Detect which cell encompasses the target text, then output its [X, Y] center coordinate. 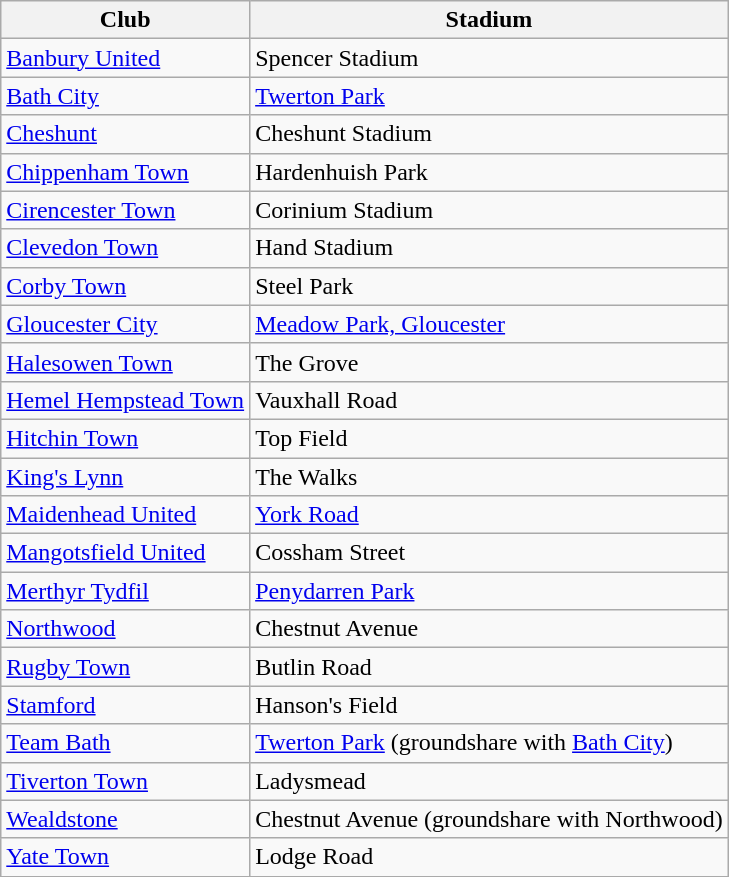
Vauxhall Road [490, 400]
Maidenhead United [126, 515]
Tiverton Town [126, 781]
Northwood [126, 629]
Twerton Park (groundshare with Bath City) [490, 743]
Cirencester Town [126, 210]
Halesowen Town [126, 362]
Stadium [490, 20]
King's Lynn [126, 477]
Yate Town [126, 857]
Hanson's Field [490, 705]
Penydarren Park [490, 591]
Wealdstone [126, 819]
Mangotsfield United [126, 553]
Hitchin Town [126, 438]
Team Bath [126, 743]
Hand Stadium [490, 248]
Twerton Park [490, 96]
Butlin Road [490, 667]
Steel Park [490, 286]
Lodge Road [490, 857]
Cossham Street [490, 553]
Banbury United [126, 58]
The Grove [490, 362]
Stamford [126, 705]
Top Field [490, 438]
Ladysmead [490, 781]
Club [126, 20]
Cheshunt [126, 134]
Chestnut Avenue (groundshare with Northwood) [490, 819]
Hemel Hempstead Town [126, 400]
Chippenham Town [126, 172]
Corinium Stadium [490, 210]
Clevedon Town [126, 248]
Rugby Town [126, 667]
Bath City [126, 96]
Hardenhuish Park [490, 172]
The Walks [490, 477]
Meadow Park, Gloucester [490, 324]
Gloucester City [126, 324]
Cheshunt Stadium [490, 134]
Chestnut Avenue [490, 629]
Corby Town [126, 286]
Merthyr Tydfil [126, 591]
Spencer Stadium [490, 58]
York Road [490, 515]
